Output the (X, Y) coordinate of the center of the cell containing the given text.  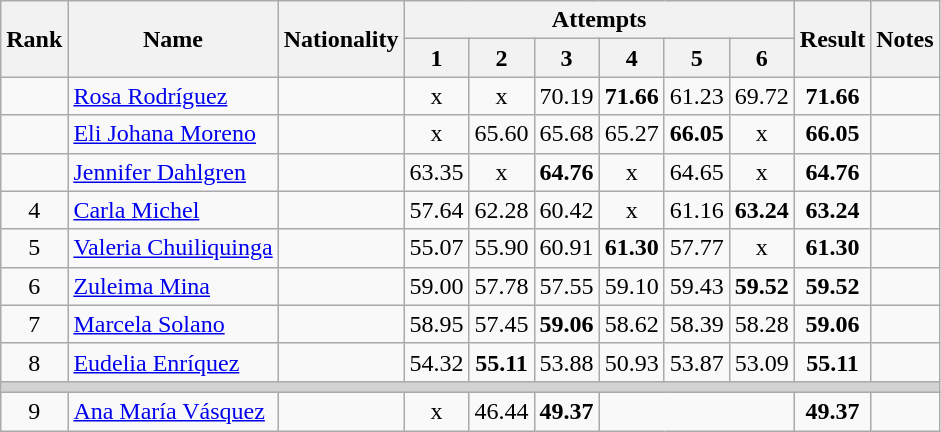
Eudelia Enríquez (173, 362)
53.09 (762, 362)
69.72 (762, 96)
63.35 (436, 172)
7 (34, 324)
57.55 (566, 286)
1 (436, 58)
Result (832, 39)
53.87 (696, 362)
57.77 (696, 248)
Marcela Solano (173, 324)
8 (34, 362)
60.91 (566, 248)
Nationality (341, 39)
55.07 (436, 248)
65.27 (632, 134)
57.64 (436, 210)
64.65 (696, 172)
Rank (34, 39)
Attempts (599, 20)
Name (173, 39)
61.16 (696, 210)
59.00 (436, 286)
Valeria Chuiliquinga (173, 248)
9 (34, 411)
50.93 (632, 362)
53.88 (566, 362)
57.45 (502, 324)
65.60 (502, 134)
62.28 (502, 210)
Carla Michel (173, 210)
58.62 (632, 324)
46.44 (502, 411)
57.78 (502, 286)
3 (566, 58)
55.90 (502, 248)
65.68 (566, 134)
Eli Johana Moreno (173, 134)
58.28 (762, 324)
59.43 (696, 286)
Notes (905, 39)
61.23 (696, 96)
60.42 (566, 210)
Zuleima Mina (173, 286)
2 (502, 58)
59.10 (632, 286)
Rosa Rodríguez (173, 96)
58.95 (436, 324)
58.39 (696, 324)
Jennifer Dahlgren (173, 172)
Ana María Vásquez (173, 411)
54.32 (436, 362)
70.19 (566, 96)
